Locate the cell with the specified text and output its [X, Y] center coordinate. 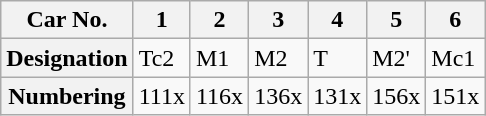
M2' [396, 58]
6 [456, 20]
131x [338, 96]
151x [456, 96]
Tc2 [162, 58]
T [338, 58]
136x [278, 96]
Mc1 [456, 58]
3 [278, 20]
4 [338, 20]
Car No. [67, 20]
116x [219, 96]
M1 [219, 58]
2 [219, 20]
111x [162, 96]
Designation [67, 58]
Numbering [67, 96]
156x [396, 96]
M2 [278, 58]
5 [396, 20]
1 [162, 20]
